Output the (X, Y) coordinate of the center of the cell containing the given text.  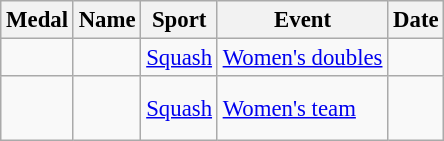
Date (416, 20)
Women's team (302, 108)
Women's doubles (302, 58)
Sport (179, 20)
Medal (38, 20)
Name (107, 20)
Event (302, 20)
